For the text-containing cell, return its midpoint in (x, y) coordinate format. 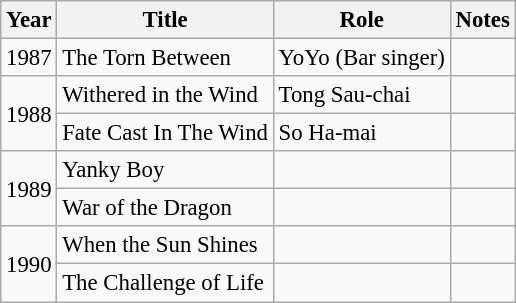
YoYo (Bar singer) (362, 58)
When the Sun Shines (165, 245)
Withered in the Wind (165, 95)
1988 (29, 114)
War of the Dragon (165, 208)
Role (362, 20)
Title (165, 20)
1989 (29, 188)
Yanky Boy (165, 170)
So Ha-mai (362, 133)
1987 (29, 58)
Tong Sau-chai (362, 95)
Year (29, 20)
The Torn Between (165, 58)
1990 (29, 264)
The Challenge of Life (165, 283)
Notes (482, 20)
Fate Cast In The Wind (165, 133)
